Locate the cell with the specified text and output its [x, y] center coordinate. 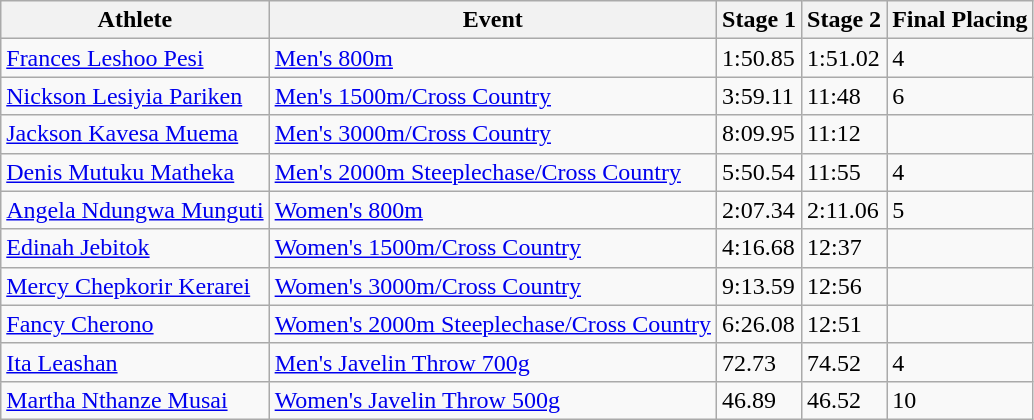
Edinah Jebitok [135, 248]
Event [492, 20]
Mercy Chepkorir Kerarei [135, 286]
Stage 1 [760, 20]
Women's 800m [492, 210]
Final Placing [960, 20]
6 [960, 96]
11:55 [844, 172]
2:11.06 [844, 210]
4:16.68 [760, 248]
Frances Leshoo Pesi [135, 58]
2:07.34 [760, 210]
3:59.11 [760, 96]
12:51 [844, 324]
Women's 3000m/Cross Country [492, 286]
12:37 [844, 248]
Angela Ndungwa Munguti [135, 210]
5 [960, 210]
74.52 [844, 362]
46.52 [844, 400]
12:56 [844, 286]
Stage 2 [844, 20]
11:12 [844, 134]
Jackson Kavesa Muema [135, 134]
11:48 [844, 96]
Men's 800m [492, 58]
Denis Mutuku Matheka [135, 172]
Women's Javelin Throw 500g [492, 400]
8:09.95 [760, 134]
Martha Nthanze Musai [135, 400]
9:13.59 [760, 286]
Men's 2000m Steeplechase/Cross Country [492, 172]
Ita Leashan [135, 362]
Women's 1500m/Cross Country [492, 248]
46.89 [760, 400]
10 [960, 400]
1:51.02 [844, 58]
Fancy Cherono [135, 324]
6:26.08 [760, 324]
Athlete [135, 20]
Women's 2000m Steeplechase/Cross Country [492, 324]
Men's 1500m/Cross Country [492, 96]
Men's Javelin Throw 700g [492, 362]
Nickson Lesiyia Pariken [135, 96]
Men's 3000m/Cross Country [492, 134]
72.73 [760, 362]
5:50.54 [760, 172]
1:50.85 [760, 58]
